Identify which cell holds the provided text, then report its [X, Y] central coordinate. 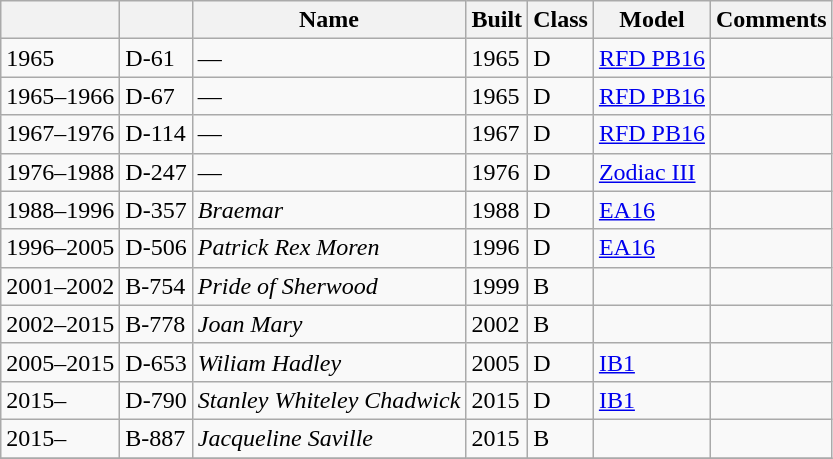
D-653 [156, 362]
D-506 [156, 248]
Joan Mary [329, 324]
2002–2015 [60, 324]
1996–2005 [60, 248]
D-357 [156, 210]
2001–2002 [60, 286]
Patrick Rex Moren [329, 248]
D-247 [156, 172]
1996 [497, 248]
1965–1966 [60, 96]
Wiliam Hadley [329, 362]
1988–1996 [60, 210]
D-114 [156, 134]
D-61 [156, 58]
Comments [771, 20]
2002 [497, 324]
Built [497, 20]
2005–2015 [60, 362]
1967 [497, 134]
Zodiac III [652, 172]
Stanley Whiteley Chadwick [329, 400]
B-754 [156, 286]
1967–1976 [60, 134]
1976–1988 [60, 172]
Name [329, 20]
2005 [497, 362]
1988 [497, 210]
D-67 [156, 96]
1999 [497, 286]
D-790 [156, 400]
Class [561, 20]
Pride of Sherwood [329, 286]
B-887 [156, 438]
Jacqueline Saville [329, 438]
1976 [497, 172]
Braemar [329, 210]
B-778 [156, 324]
Model [652, 20]
